Locate the cell with the specified text and output its [x, y] center coordinate. 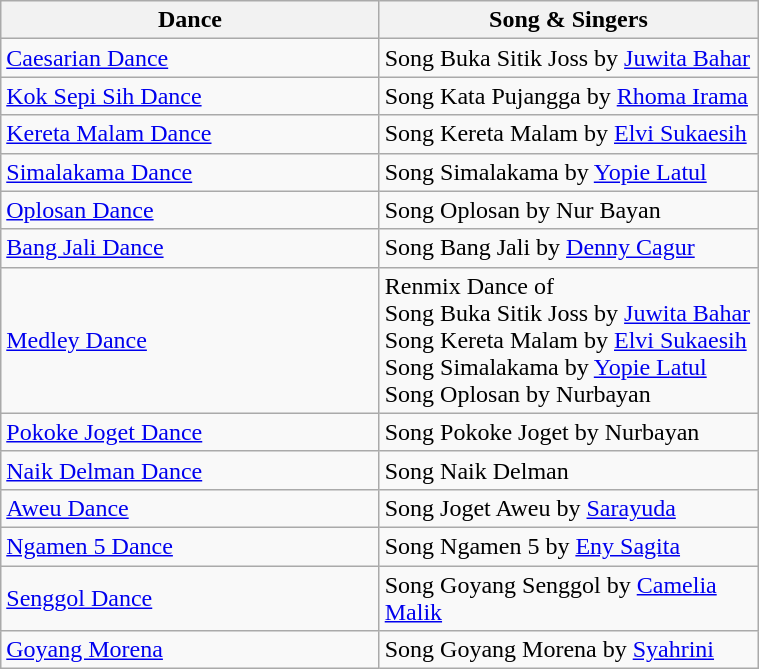
Senggol Dance [190, 598]
Ngamen 5 Dance [190, 546]
Song Simalakama by Yopie Latul [568, 172]
Oplosan Dance [190, 210]
Song Oplosan by Nur Bayan [568, 210]
Song Naik Delman [568, 470]
Song Kereta Malam by Elvi Sukaesih [568, 134]
Caesarian Dance [190, 58]
Renmix Dance of Song Buka Sitik Joss by Juwita BaharSong Kereta Malam by Elvi SukaesihSong Simalakama by Yopie LatulSong Oplosan by Nurbayan [568, 340]
Song & Singers [568, 20]
Song Bang Jali by Denny Cagur [568, 248]
Simalakama Dance [190, 172]
Song Goyang Senggol by Camelia Malik [568, 598]
Aweu Dance [190, 508]
Song Goyang Morena by Syahrini [568, 650]
Goyang Morena [190, 650]
Dance [190, 20]
Kereta Malam Dance [190, 134]
Song Ngamen 5 by Eny Sagita [568, 546]
Medley Dance [190, 340]
Pokoke Joget Dance [190, 432]
Song Kata Pujangga by Rhoma Irama [568, 96]
Bang Jali Dance [190, 248]
Song Pokoke Joget by Nurbayan [568, 432]
Naik Delman Dance [190, 470]
Song Joget Aweu by Sarayuda [568, 508]
Kok Sepi Sih Dance [190, 96]
Song Buka Sitik Joss by Juwita Bahar [568, 58]
